Identify which cell holds the provided text, then report its (x, y) central coordinate. 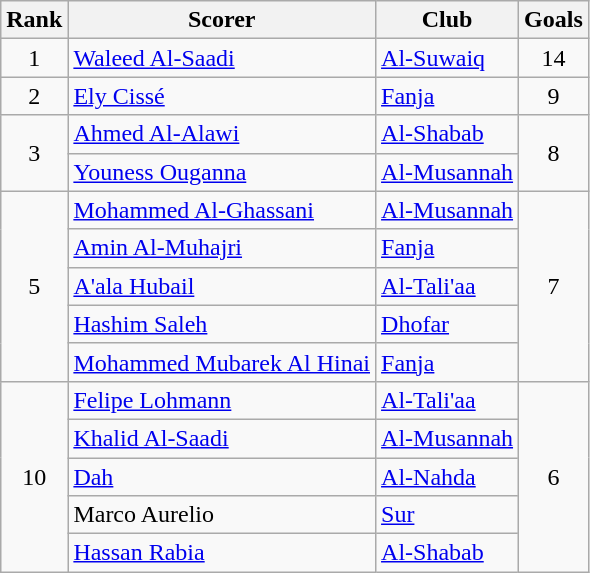
Youness Ouganna (222, 172)
Dhofar (448, 324)
Dah (222, 477)
Ely Cissé (222, 96)
Hashim Saleh (222, 324)
Mohammed Al-Ghassani (222, 210)
Amin Al-Muhajri (222, 248)
3 (34, 153)
9 (554, 96)
Sur (448, 515)
A'ala Hubail (222, 286)
Al-Suwaiq (448, 58)
8 (554, 153)
5 (34, 286)
Marco Aurelio (222, 515)
7 (554, 286)
6 (554, 476)
14 (554, 58)
Rank (34, 20)
Khalid Al-Saadi (222, 438)
Al-Nahda (448, 477)
Mohammed Mubarek Al Hinai (222, 362)
Scorer (222, 20)
Waleed Al-Saadi (222, 58)
Hassan Rabia (222, 553)
1 (34, 58)
Goals (554, 20)
Ahmed Al-Alawi (222, 134)
10 (34, 476)
Felipe Lohmann (222, 400)
Club (448, 20)
2 (34, 96)
